Capture the cell that displays the provided text and extract its [X, Y] central coordinate. 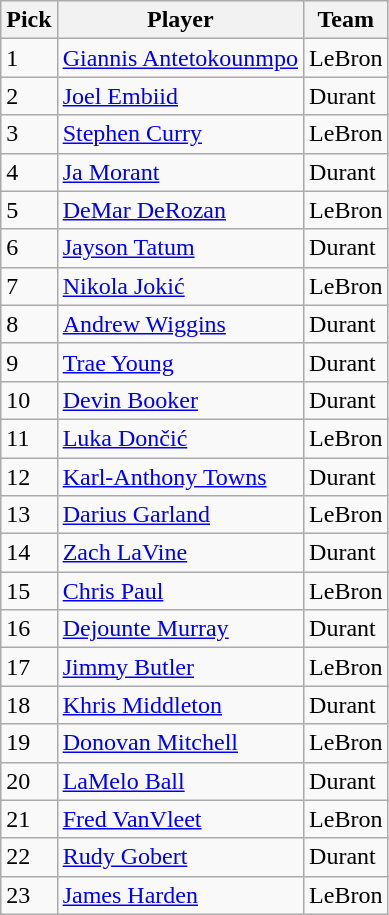
7 [29, 286]
16 [29, 629]
4 [29, 172]
9 [29, 362]
18 [29, 705]
LaMelo Ball [180, 781]
Joel Embiid [180, 96]
20 [29, 781]
1 [29, 58]
Player [180, 20]
6 [29, 248]
5 [29, 210]
11 [29, 438]
James Harden [180, 895]
Giannis Antetokounmpo [180, 58]
19 [29, 743]
23 [29, 895]
17 [29, 667]
Devin Booker [180, 400]
2 [29, 96]
Donovan Mitchell [180, 743]
Andrew Wiggins [180, 324]
Fred VanVleet [180, 819]
21 [29, 819]
Ja Morant [180, 172]
14 [29, 553]
Stephen Curry [180, 134]
10 [29, 400]
Nikola Jokić [180, 286]
Khris Middleton [180, 705]
Rudy Gobert [180, 857]
Dejounte Murray [180, 629]
13 [29, 515]
Darius Garland [180, 515]
Chris Paul [180, 591]
12 [29, 477]
DeMar DeRozan [180, 210]
15 [29, 591]
Jimmy Butler [180, 667]
3 [29, 134]
Team [346, 20]
22 [29, 857]
Trae Young [180, 362]
8 [29, 324]
Zach LaVine [180, 553]
Jayson Tatum [180, 248]
Pick [29, 20]
Karl-Anthony Towns [180, 477]
Luka Dončić [180, 438]
